Return the (x, y) coordinate for the center point of the cell that contains the specified text.  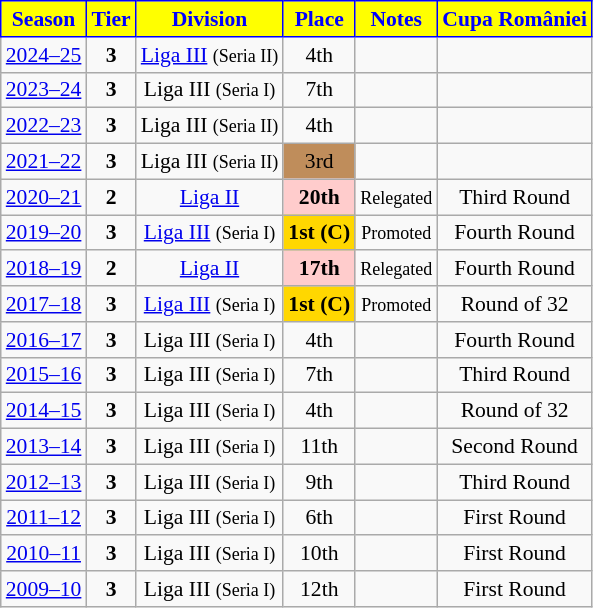
3rd (319, 162)
6th (319, 518)
Notes (396, 19)
2012–13 (44, 482)
2019–20 (44, 233)
2013–14 (44, 447)
10th (319, 554)
17th (319, 269)
2021–22 (44, 162)
2024–25 (44, 55)
2017–18 (44, 304)
2014–15 (44, 411)
2010–11 (44, 554)
9th (319, 482)
Tier (110, 19)
2018–19 (44, 269)
2020–21 (44, 197)
Place (319, 19)
2022–23 (44, 126)
11th (319, 447)
2009–10 (44, 589)
Season (44, 19)
20th (319, 197)
Second Round (514, 447)
2011–12 (44, 518)
Division (210, 19)
2023–24 (44, 90)
2015–16 (44, 375)
2016–17 (44, 340)
12th (319, 589)
Cupa României (514, 19)
